Determine the (X, Y) coordinate at the center of the cell enclosing the given text.  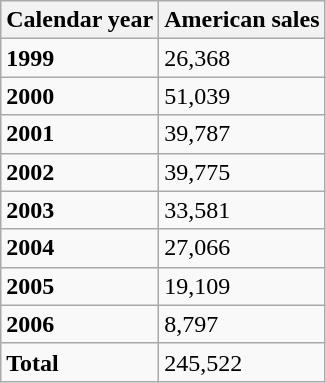
Total (80, 362)
2004 (80, 248)
26,368 (242, 58)
39,787 (242, 134)
2002 (80, 172)
2001 (80, 134)
2000 (80, 96)
33,581 (242, 210)
39,775 (242, 172)
51,039 (242, 96)
2003 (80, 210)
1999 (80, 58)
8,797 (242, 324)
2005 (80, 286)
American sales (242, 20)
Calendar year (80, 20)
19,109 (242, 286)
245,522 (242, 362)
2006 (80, 324)
27,066 (242, 248)
